Detect which cell encompasses the target text, then output its (X, Y) center coordinate. 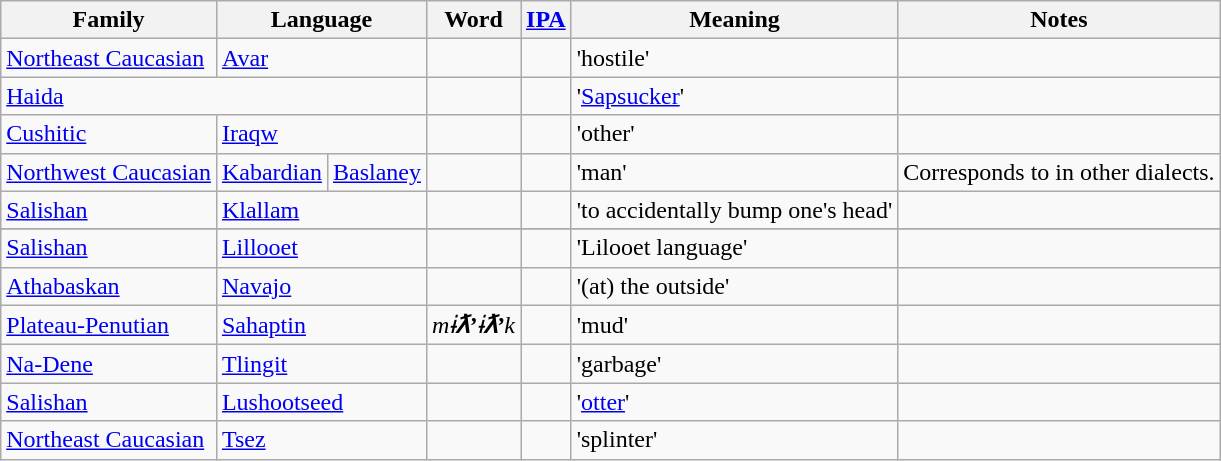
Notes (1059, 20)
Lillooet (321, 248)
'Sapsucker' (734, 96)
'mud' (734, 325)
Na-Dene (109, 364)
'(at) the outside' (734, 286)
Corresponds to in other dialects. (1059, 172)
Tlingit (321, 364)
Family (109, 20)
Kabardian (272, 172)
Northwest Caucasian (109, 172)
'man' (734, 172)
Haida (214, 96)
'splinter' (734, 440)
Navajo (321, 286)
Cushitic (109, 134)
'Lilooet language' (734, 248)
Meaning (734, 20)
'other' (734, 134)
Plateau-Penutian (109, 325)
Iraqw (321, 134)
'garbage' (734, 364)
Avar (321, 58)
Sahaptin (321, 325)
'hostile' (734, 58)
Lushootseed (321, 402)
Klallam (321, 210)
IPA (546, 20)
mɨƛ’ɨƛ’k (473, 325)
Word (473, 20)
Language (321, 20)
'to accidentally bump one's head' (734, 210)
Tsez (321, 440)
Athabaskan (109, 286)
'otter' (734, 402)
Baslaney (376, 172)
